For the text-containing cell, return its midpoint in (x, y) coordinate format. 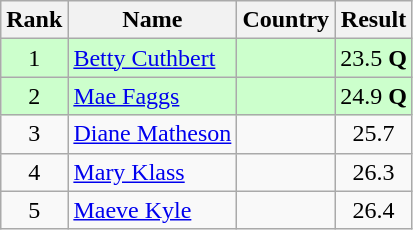
Rank (34, 20)
3 (34, 134)
4 (34, 172)
1 (34, 58)
5 (34, 210)
Betty Cuthbert (152, 58)
2 (34, 96)
26.3 (374, 172)
Result (374, 20)
Country (286, 20)
Mary Klass (152, 172)
Mae Faggs (152, 96)
25.7 (374, 134)
24.9 Q (374, 96)
Name (152, 20)
Maeve Kyle (152, 210)
Diane Matheson (152, 134)
26.4 (374, 210)
23.5 Q (374, 58)
